Output the [X, Y] coordinate of the center of the cell containing the given text.  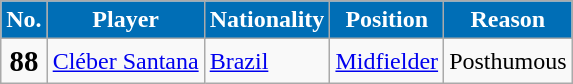
Player [126, 20]
Reason [508, 20]
Cléber Santana [126, 61]
Posthumous [508, 61]
Nationality [267, 20]
Brazil [267, 61]
Position [387, 20]
88 [24, 61]
Midfielder [387, 61]
No. [24, 20]
